Locate the cell with the specified text and output its [X, Y] center coordinate. 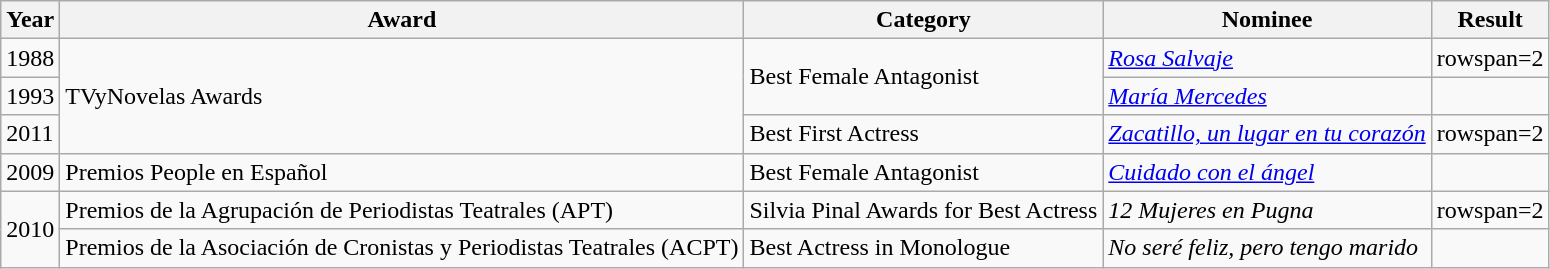
2009 [30, 172]
12 Mujeres en Pugna [1267, 210]
Premios de la Agrupación de Periodistas Teatrales (APT) [402, 210]
2011 [30, 134]
Premios de la Asociación de Cronistas y Periodistas Teatrales (ACPT) [402, 248]
TVyNovelas Awards [402, 96]
Premios People en Español [402, 172]
Category [924, 20]
Best First Actress [924, 134]
No seré feliz, pero tengo marido [1267, 248]
Cuidado con el ángel [1267, 172]
1993 [30, 96]
Result [1490, 20]
Year [30, 20]
Zacatillo, un lugar en tu corazón [1267, 134]
Award [402, 20]
Nominee [1267, 20]
1988 [30, 58]
Best Actress in Monologue [924, 248]
2010 [30, 229]
Silvia Pinal Awards for Best Actress [924, 210]
Rosa Salvaje [1267, 58]
María Mercedes [1267, 96]
